From the cell containing the given text, extract its center point as (X, Y) coordinate. 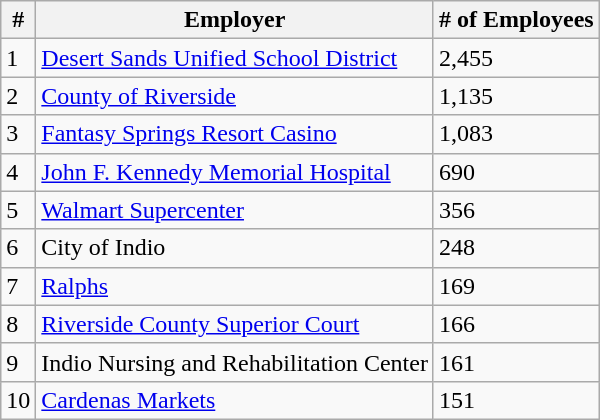
356 (516, 210)
9 (18, 362)
151 (516, 400)
# of Employees (516, 20)
Riverside County Superior Court (235, 324)
10 (18, 400)
4 (18, 172)
1 (18, 58)
Fantasy Springs Resort Casino (235, 134)
690 (516, 172)
6 (18, 248)
5 (18, 210)
2 (18, 96)
7 (18, 286)
1,135 (516, 96)
166 (516, 324)
1,083 (516, 134)
Desert Sands Unified School District (235, 58)
# (18, 20)
248 (516, 248)
John F. Kennedy Memorial Hospital (235, 172)
Indio Nursing and Rehabilitation Center (235, 362)
Ralphs (235, 286)
County of Riverside (235, 96)
Walmart Supercenter (235, 210)
2,455 (516, 58)
3 (18, 134)
City of Indio (235, 248)
Cardenas Markets (235, 400)
161 (516, 362)
8 (18, 324)
169 (516, 286)
Employer (235, 20)
